Detect which cell encompasses the target text, then output its [X, Y] center coordinate. 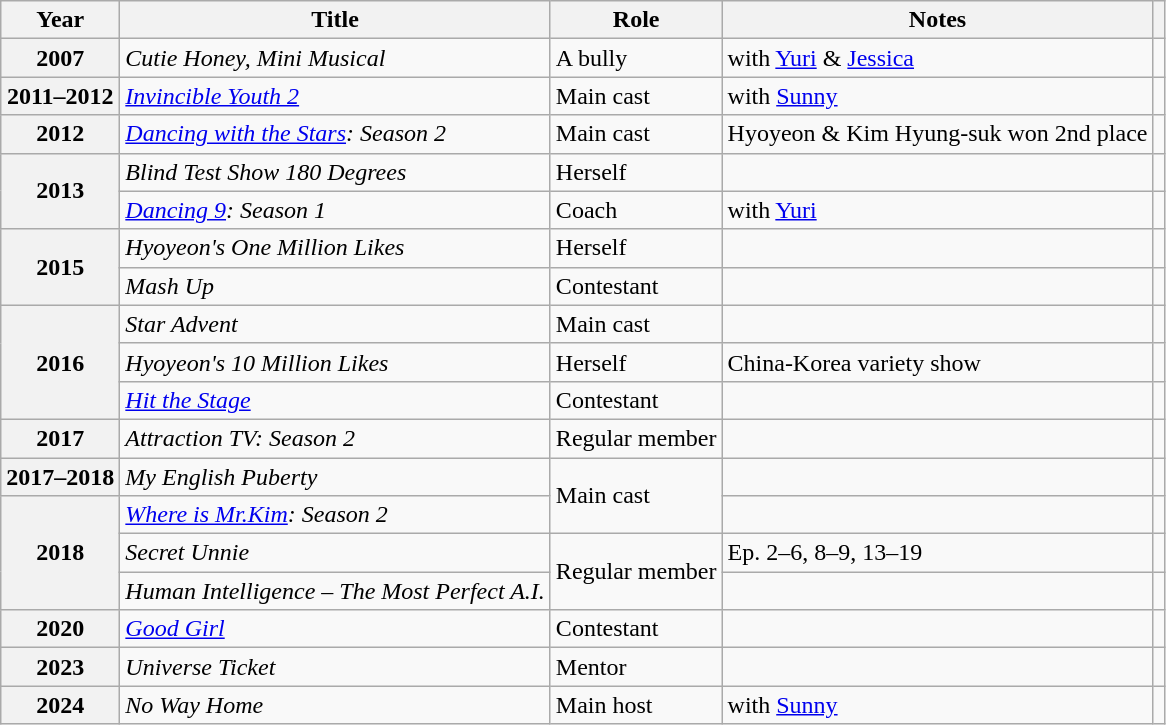
Star Advent [336, 324]
Hyoyeon & Kim Hyung-suk won 2nd place [938, 134]
No Way Home [336, 705]
Good Girl [336, 629]
2024 [60, 705]
with Yuri [938, 210]
Cutie Honey, Mini Musical [336, 58]
Ep. 2–6, 8–9, 13–19 [938, 553]
2016 [60, 362]
Mentor [636, 667]
Hyoyeon's One Million Likes [336, 248]
2018 [60, 553]
Title [336, 20]
2017 [60, 438]
Role [636, 20]
2015 [60, 267]
Attraction TV: Season 2 [336, 438]
China-Korea variety show [938, 362]
A bully [636, 58]
Dancing with the Stars: Season 2 [336, 134]
Year [60, 20]
Universe Ticket [336, 667]
Mash Up [336, 286]
Invincible Youth 2 [336, 96]
Blind Test Show 180 Degrees [336, 172]
Notes [938, 20]
2017–2018 [60, 477]
2013 [60, 191]
2020 [60, 629]
Coach [636, 210]
Secret Unnie [336, 553]
2012 [60, 134]
Dancing 9: Season 1 [336, 210]
Human Intelligence – The Most Perfect A.I. [336, 591]
2007 [60, 58]
with Yuri & Jessica [938, 58]
My English Puberty [336, 477]
2011–2012 [60, 96]
Hit the Stage [336, 400]
2023 [60, 667]
Main host [636, 705]
Where is Mr.Kim: Season 2 [336, 515]
Hyoyeon's 10 Million Likes [336, 362]
